From the cell containing the given text, extract its center point as (X, Y) coordinate. 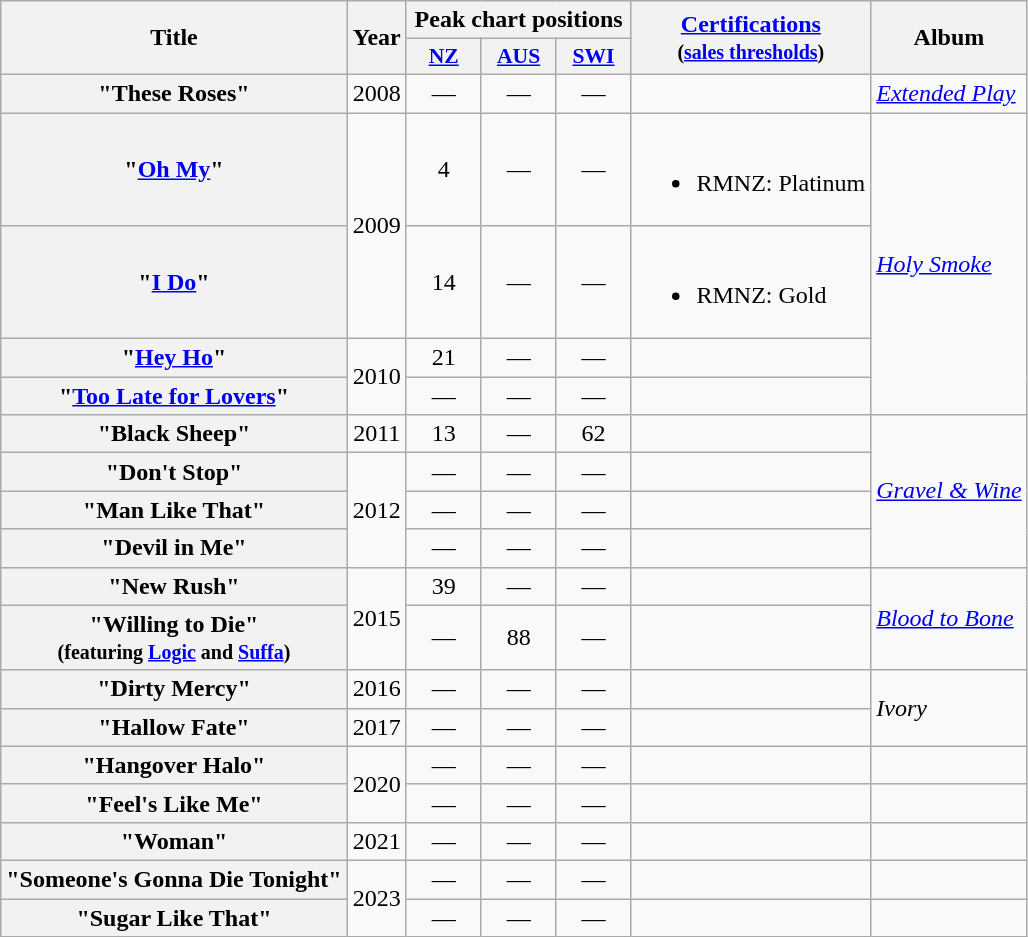
"Black Sheep" (174, 434)
"Hey Ho" (174, 358)
2008 (376, 93)
Ivory (949, 708)
"These Roses" (174, 93)
21 (444, 358)
"Hangover Halo" (174, 765)
Blood to Bone (949, 618)
2011 (376, 434)
Title (174, 38)
AUS (518, 57)
RMNZ: Platinum (751, 168)
62 (594, 434)
2020 (376, 784)
2023 (376, 898)
14 (444, 282)
2017 (376, 727)
"Feel's Like Me" (174, 803)
Peak chart positions (518, 20)
2010 (376, 377)
88 (518, 638)
2016 (376, 689)
"Dirty Mercy" (174, 689)
2012 (376, 510)
NZ (444, 57)
"Too Late for Lovers" (174, 396)
"Sugar Like That" (174, 917)
Extended Play (949, 93)
"Willing to Die"(featuring Logic and Suffa) (174, 638)
2021 (376, 841)
"Don't Stop" (174, 472)
4 (444, 168)
2009 (376, 225)
"Man Like That" (174, 510)
2015 (376, 618)
Certifications(sales thresholds) (751, 38)
"Woman" (174, 841)
"New Rush" (174, 586)
13 (444, 434)
Album (949, 38)
Year (376, 38)
"Oh My" (174, 168)
Holy Smoke (949, 263)
"Someone's Gonna Die Tonight" (174, 879)
SWI (594, 57)
"Hallow Fate" (174, 727)
Gravel & Wine (949, 491)
"I Do" (174, 282)
"Devil in Me" (174, 548)
39 (444, 586)
RMNZ: Gold (751, 282)
